Return (x, y) of the center of cell containing provided text 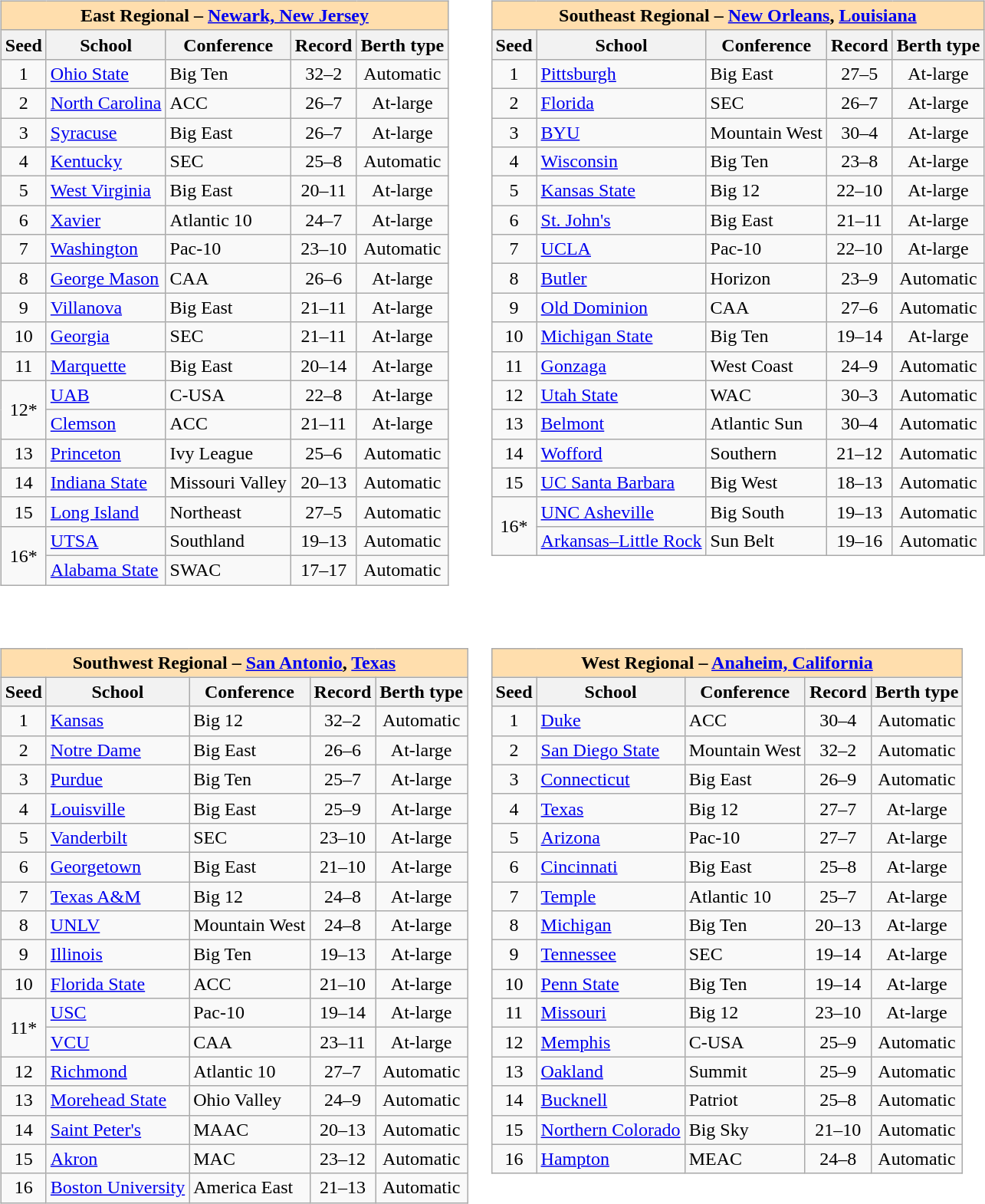
Kentucky (106, 162)
Wofford (621, 453)
BYU (621, 133)
21–12 (859, 453)
23–11 (343, 1042)
Saint Peter's (117, 1130)
Southland (228, 541)
Texas A&M (117, 896)
Hampton (610, 1159)
Connecticut (610, 779)
Kansas (117, 721)
East Regional – Newark, New Jersey (224, 15)
Alabama State (106, 570)
Morehead State (117, 1100)
Ivy League (228, 453)
22–8 (323, 395)
Villanova (106, 308)
Michigan (610, 926)
Louisville (117, 808)
Tennessee (610, 955)
Temple (610, 896)
Southwest Regional – San Antonio, Texas (234, 663)
America East (250, 1188)
Old Dominion (621, 308)
Oakland (610, 1071)
UCLA (621, 249)
Marquette (106, 366)
USC (117, 1013)
Princeton (106, 453)
Southern (767, 453)
Southeast Regional – New Orleans, Louisiana (737, 15)
Vanderbilt (117, 837)
UNC Asheville (621, 512)
Notre Dame (117, 750)
Texas (610, 808)
Big West (767, 482)
Purdue (117, 779)
27–6 (859, 308)
Georgia (106, 337)
26–9 (838, 779)
Patriot (745, 1100)
Arkansas–Little Rock (621, 541)
Wisconsin (621, 162)
Pittsburgh (621, 74)
Missouri (610, 1013)
Gonzaga (621, 366)
MEAC (745, 1159)
UTSA (106, 541)
Cincinnati (610, 867)
30–3 (859, 395)
Richmond (117, 1071)
Big Sky (745, 1130)
UAB (106, 395)
Florida (621, 103)
23–9 (859, 278)
Xavier (106, 220)
Northeast (228, 512)
11* (23, 1028)
Long Island (106, 512)
UC Santa Barbara (621, 482)
21–13 (343, 1188)
Belmont (621, 424)
Kansas State (621, 191)
24–7 (323, 220)
Penn State (610, 984)
Butler (621, 278)
VCU (117, 1042)
23–12 (343, 1159)
18–13 (859, 482)
19–16 (859, 541)
Syracuse (106, 133)
Sun Belt (767, 541)
20–14 (323, 366)
George Mason (106, 278)
West Regional – Anaheim, California (727, 663)
Boston University (117, 1188)
17–17 (323, 570)
Utah State (621, 395)
SWAC (228, 570)
UNLV (117, 926)
Missouri Valley (228, 482)
Illinois (117, 955)
23–8 (859, 162)
WAC (767, 395)
West Coast (767, 366)
Bucknell (610, 1100)
Ohio State (106, 74)
MAAC (250, 1130)
North Carolina (106, 103)
MAC (250, 1159)
20–11 (323, 191)
St. John's (621, 220)
Summit (745, 1071)
Horizon (767, 278)
Clemson (106, 424)
Michigan State (621, 337)
Washington (106, 249)
San Diego State (610, 750)
Akron (117, 1159)
Florida State (117, 984)
Ohio Valley (250, 1100)
Northern Colorado (610, 1130)
Big South (767, 512)
12* (23, 410)
Arizona (610, 837)
Duke (610, 721)
Memphis (610, 1042)
Indiana State (106, 482)
25–6 (323, 453)
Georgetown (117, 867)
Atlantic Sun (767, 424)
West Virginia (106, 191)
